Detect which cell encompasses the target text, then output its (X, Y) center coordinate. 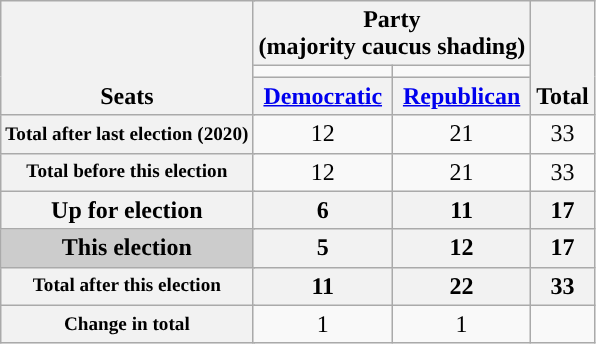
This election (127, 248)
Up for election (127, 210)
Change in total (127, 324)
Total after this election (127, 286)
Democratic (323, 96)
22 (461, 286)
Republican (461, 96)
6 (323, 210)
Party (majority caucus shading) (392, 34)
Total (563, 58)
5 (323, 248)
Total before this election (127, 172)
Total after last election (2020) (127, 134)
Seats (127, 58)
